Pinpoint the cell where the given text exists, returning its (x, y) midpoint coordinate. 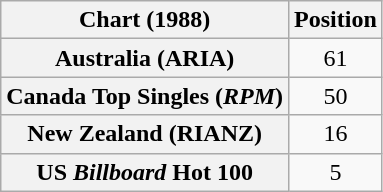
50 (336, 96)
Canada Top Singles (RPM) (145, 96)
Chart (1988) (145, 20)
New Zealand (RIANZ) (145, 134)
Australia (ARIA) (145, 58)
US Billboard Hot 100 (145, 172)
16 (336, 134)
5 (336, 172)
Position (336, 20)
61 (336, 58)
